Determine the (x, y) coordinate at the center of the cell enclosing the given text.  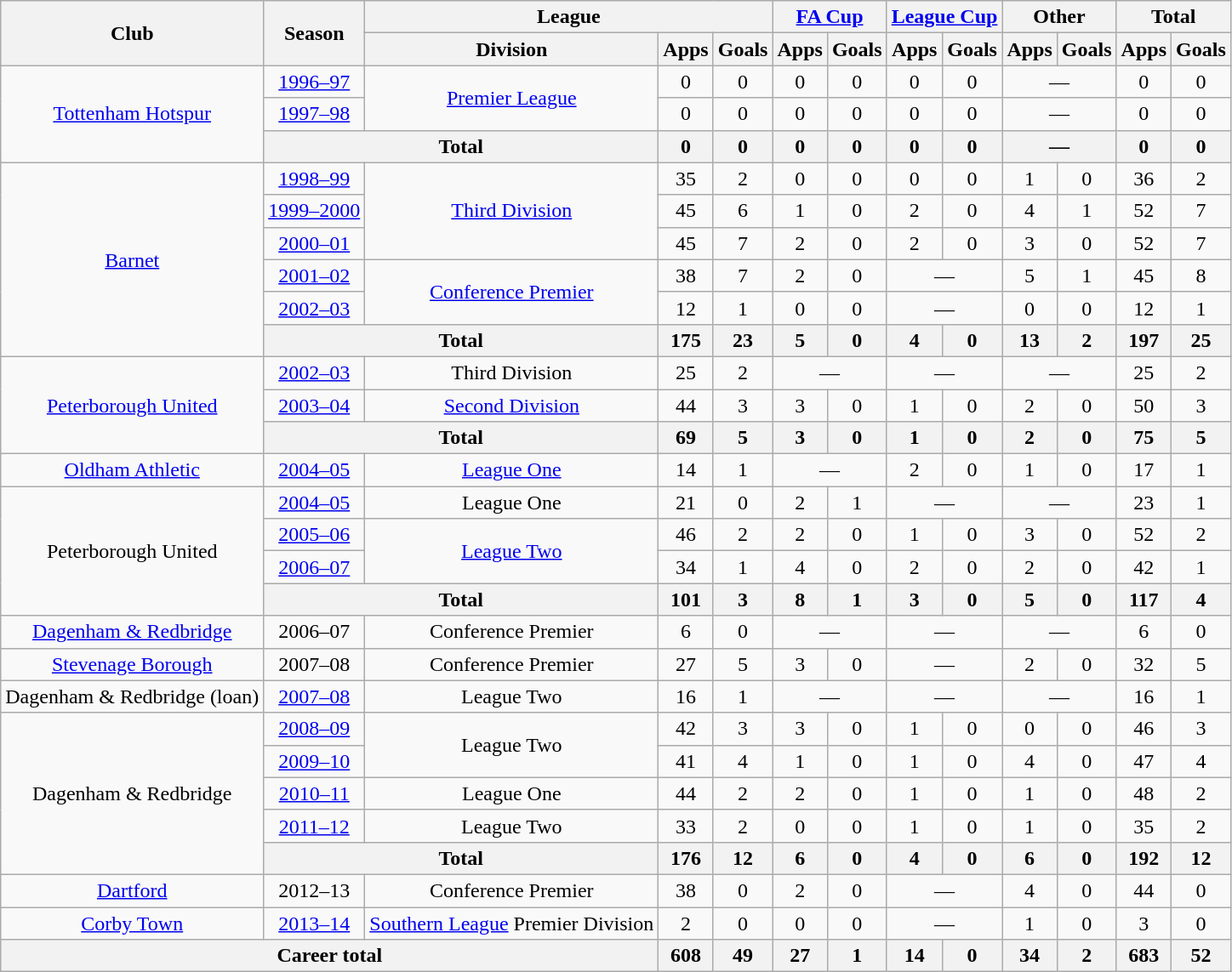
683 (1144, 956)
Oldham Athletic (133, 470)
Season (315, 33)
41 (686, 761)
33 (686, 826)
176 (686, 858)
2011–12 (315, 826)
1998–99 (315, 179)
36 (1144, 179)
1997–98 (315, 114)
Stevenage Borough (133, 664)
21 (686, 503)
192 (1144, 858)
2000–01 (315, 243)
175 (686, 340)
49 (743, 956)
2003–04 (315, 406)
2010–11 (315, 793)
Barnet (133, 259)
69 (686, 438)
Division (512, 49)
75 (1144, 438)
Premier League (512, 98)
50 (1144, 406)
117 (1144, 600)
Dartford (133, 890)
2001–02 (315, 276)
Second Division (512, 406)
2009–10 (315, 761)
1999–2000 (315, 211)
48 (1144, 793)
Corby Town (133, 923)
2008–09 (315, 729)
197 (1144, 340)
League (568, 17)
608 (686, 956)
Other (1059, 17)
Tottenham Hotspur (133, 114)
2005–06 (315, 535)
Career total (330, 956)
FA Cup (830, 17)
2013–14 (315, 923)
League Cup (944, 17)
13 (1030, 340)
Southern League Premier Division (512, 923)
17 (1144, 470)
32 (1144, 664)
Club (133, 33)
2012–13 (315, 890)
Dagenham & Redbridge (loan) (133, 696)
101 (686, 600)
47 (1144, 761)
1996–97 (315, 82)
